Determine the (x, y) coordinate at the center of the cell enclosing the given text.  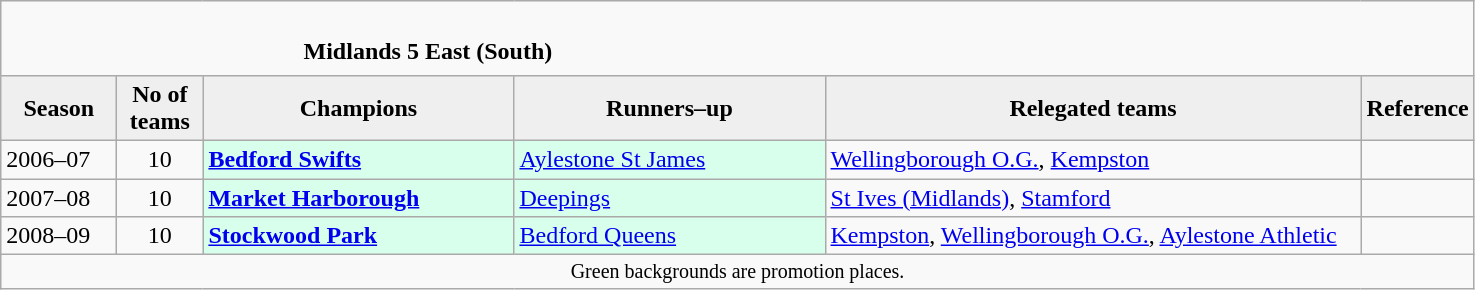
Champions (358, 108)
Deepings (670, 197)
Stockwood Park (358, 236)
Reference (1418, 108)
No of teams (160, 108)
Kempston, Wellingborough O.G., Aylestone Athletic (1093, 236)
2007–08 (59, 197)
Season (59, 108)
2008–09 (59, 236)
St Ives (Midlands), Stamford (1093, 197)
2006–07 (59, 159)
Green backgrounds are promotion places. (738, 272)
Bedford Queens (670, 236)
Runners–up (670, 108)
Relegated teams (1093, 108)
Bedford Swifts (358, 159)
Wellingborough O.G., Kempston (1093, 159)
Aylestone St James (670, 159)
Market Harborough (358, 197)
